From the cell containing the given text, extract its center point as [X, Y] coordinate. 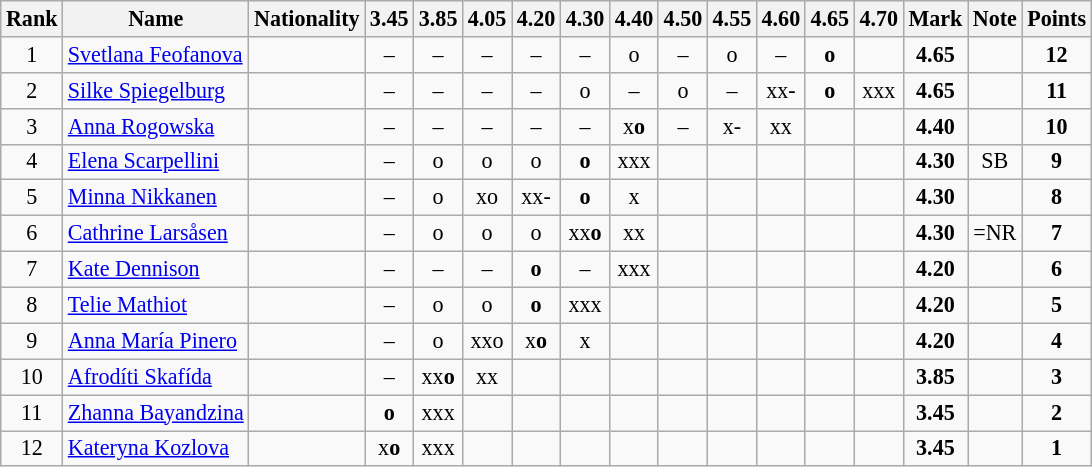
Mark [935, 18]
Cathrine Larsåsen [156, 233]
Points [1056, 18]
4.60 [780, 18]
Anna Rogowska [156, 126]
x- [732, 126]
Minna Nikkanen [156, 198]
Name [156, 18]
4.55 [732, 18]
Afrodíti Skafída [156, 377]
Telie Mathiot [156, 305]
Rank [32, 18]
Kate Dennison [156, 269]
Kateryna Kozlova [156, 448]
4.70 [878, 18]
Nationality [307, 18]
4.50 [682, 18]
Svetlana Feofanova [156, 54]
Anna María Pinero [156, 341]
Silke Spiegelburg [156, 90]
SB [995, 162]
Note [995, 18]
Elena Scarpellini [156, 162]
4.05 [488, 18]
Zhanna Bayandzina [156, 412]
=NR [995, 233]
